Search for the cell housing the specified text and yield its [X, Y] center coordinate. 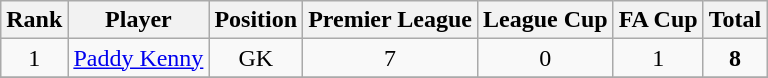
Total [735, 20]
FA Cup [658, 20]
Paddy Kenny [138, 58]
Rank [34, 20]
8 [735, 58]
GK [256, 58]
Player [138, 20]
0 [545, 58]
Premier League [390, 20]
7 [390, 58]
Position [256, 20]
League Cup [545, 20]
